For the text-containing cell, return its midpoint in [x, y] coordinate format. 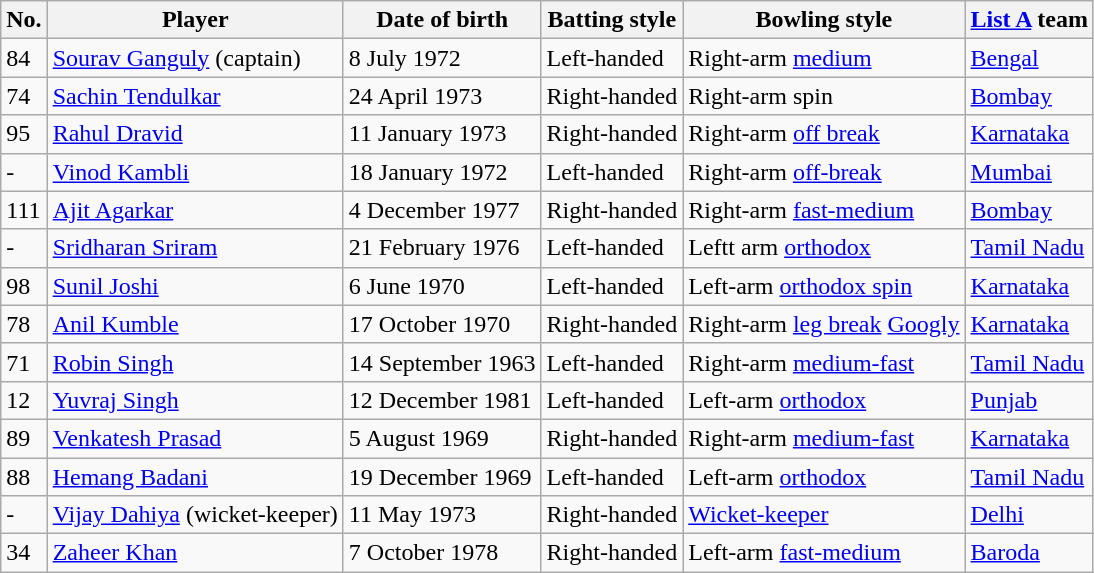
Sunil Joshi [195, 286]
Wicket-keeper [824, 515]
111 [24, 210]
Sourav Ganguly (captain) [195, 58]
Ajit Agarkar [195, 210]
74 [24, 96]
98 [24, 286]
Robin Singh [195, 362]
Batting style [612, 20]
7 October 1978 [442, 553]
84 [24, 58]
Rahul Dravid [195, 134]
Vinod Kambli [195, 172]
Bowling style [824, 20]
Yuvraj Singh [195, 400]
19 December 1969 [442, 477]
88 [24, 477]
11 May 1973 [442, 515]
Bengal [1029, 58]
Date of birth [442, 20]
12 [24, 400]
Sridharan Sriram [195, 248]
78 [24, 324]
Left-arm fast-medium [824, 553]
89 [24, 438]
Right-arm medium [824, 58]
Mumbai [1029, 172]
6 June 1970 [442, 286]
Right-arm spin [824, 96]
Hemang Badani [195, 477]
Baroda [1029, 553]
Venkatesh Prasad [195, 438]
11 January 1973 [442, 134]
Delhi [1029, 515]
21 February 1976 [442, 248]
Anil Kumble [195, 324]
Right-arm off-break [824, 172]
5 August 1969 [442, 438]
4 December 1977 [442, 210]
Sachin Tendulkar [195, 96]
Right-arm fast-medium [824, 210]
List A team [1029, 20]
Player [195, 20]
No. [24, 20]
17 October 1970 [442, 324]
8 July 1972 [442, 58]
24 April 1973 [442, 96]
Vijay Dahiya (wicket-keeper) [195, 515]
Right-arm off break [824, 134]
Leftt arm orthodox [824, 248]
34 [24, 553]
Right-arm leg break Googly [824, 324]
Left-arm orthodox spin [824, 286]
71 [24, 362]
Punjab [1029, 400]
Zaheer Khan [195, 553]
14 September 1963 [442, 362]
12 December 1981 [442, 400]
95 [24, 134]
18 January 1972 [442, 172]
